Detect which cell encompasses the target text, then output its (X, Y) center coordinate. 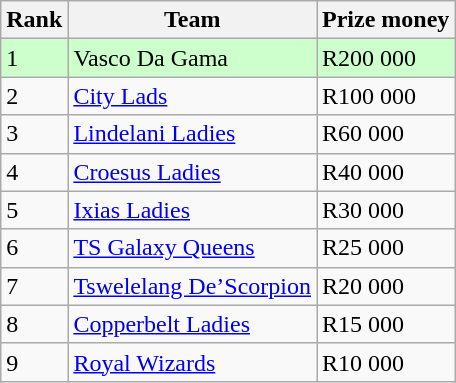
6 (34, 248)
Prize money (385, 20)
9 (34, 362)
Team (192, 20)
3 (34, 134)
R100 000 (385, 96)
R25 000 (385, 248)
Lindelani Ladies (192, 134)
R30 000 (385, 210)
R60 000 (385, 134)
5 (34, 210)
R10 000 (385, 362)
4 (34, 172)
R15 000 (385, 324)
Croesus Ladies (192, 172)
R200 000 (385, 58)
R20 000 (385, 286)
Copperbelt Ladies (192, 324)
7 (34, 286)
Tswelelang De’Scorpion (192, 286)
R40 000 (385, 172)
2 (34, 96)
8 (34, 324)
Vasco Da Gama (192, 58)
City Lads (192, 96)
Ixias Ladies (192, 210)
1 (34, 58)
Rank (34, 20)
Royal Wizards (192, 362)
TS Galaxy Queens (192, 248)
